Return the [x, y] coordinate for the center point of the cell that contains the specified text.  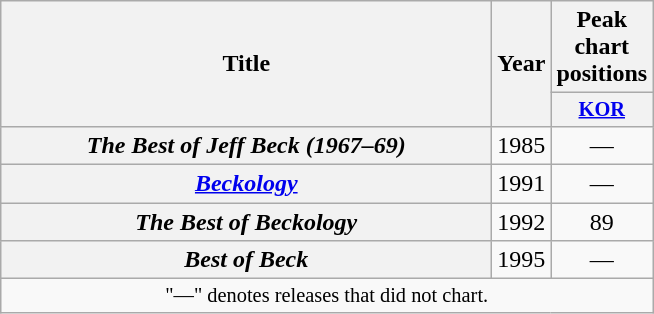
1991 [522, 184]
Beckology [246, 184]
KOR [602, 110]
1995 [522, 260]
Peak chart positions [602, 47]
89 [602, 222]
1985 [522, 145]
The Best of Beckology [246, 222]
Year [522, 64]
Best of Beck [246, 260]
1992 [522, 222]
"—" denotes releases that did not chart. [327, 296]
The Best of Jeff Beck (1967–69) [246, 145]
Title [246, 64]
